Search for the cell housing the specified text and yield its [x, y] center coordinate. 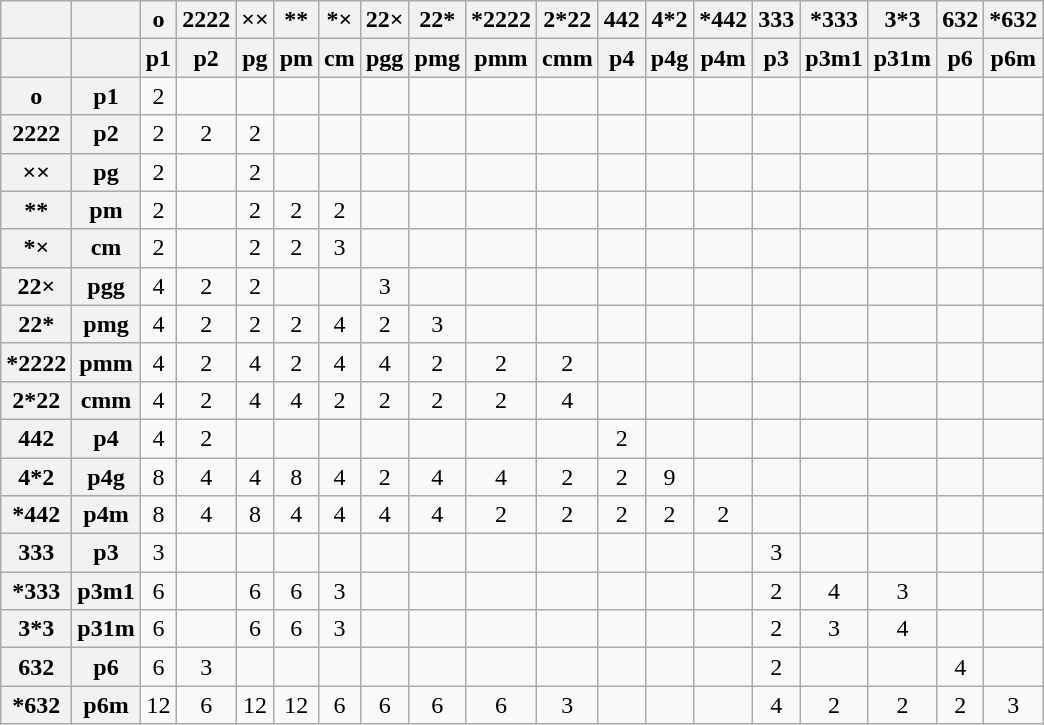
9 [669, 477]
